Capture the cell that displays the provided text and extract its [X, Y] central coordinate. 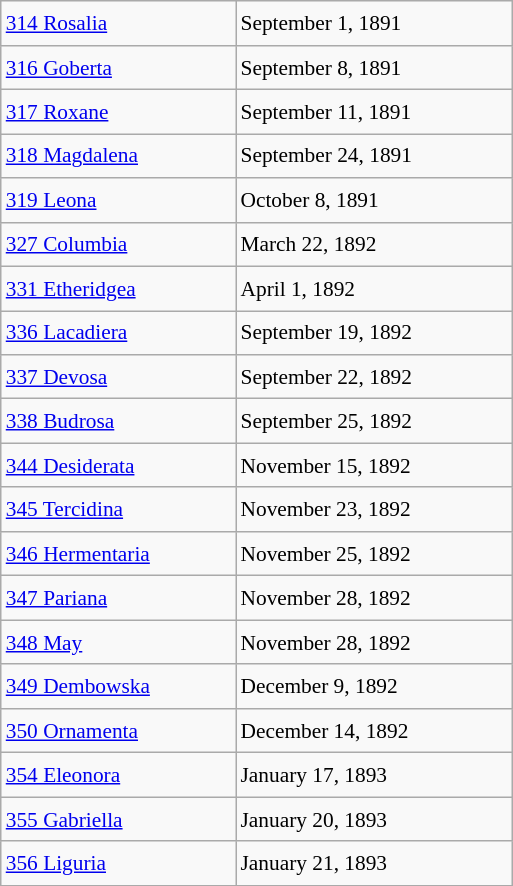
September 11, 1891 [374, 112]
October 8, 1891 [374, 200]
318 Magdalena [118, 156]
349 Dembowska [118, 686]
316 Goberta [118, 67]
December 14, 1892 [374, 730]
336 Lacadiera [118, 333]
September 19, 1892 [374, 333]
319 Leona [118, 200]
354 Eleonora [118, 775]
337 Devosa [118, 377]
December 9, 1892 [374, 686]
September 1, 1891 [374, 23]
338 Budrosa [118, 421]
347 Pariana [118, 598]
November 25, 1892 [374, 554]
345 Tercidina [118, 509]
346 Hermentaria [118, 554]
331 Etheridgea [118, 288]
314 Rosalia [118, 23]
January 17, 1893 [374, 775]
September 25, 1892 [374, 421]
September 22, 1892 [374, 377]
344 Desiderata [118, 465]
September 24, 1891 [374, 156]
327 Columbia [118, 244]
317 Roxane [118, 112]
March 22, 1892 [374, 244]
September 8, 1891 [374, 67]
April 1, 1892 [374, 288]
January 20, 1893 [374, 819]
350 Ornamenta [118, 730]
November 23, 1892 [374, 509]
356 Liguria [118, 863]
355 Gabriella [118, 819]
January 21, 1893 [374, 863]
348 May [118, 642]
November 15, 1892 [374, 465]
